From the cell containing the given text, extract its center point as [x, y] coordinate. 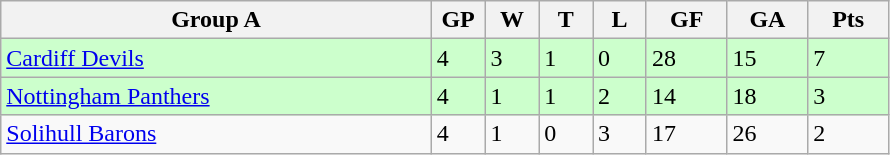
GP [458, 20]
Nottingham Panthers [216, 96]
GF [686, 20]
17 [686, 134]
L [620, 20]
T [566, 20]
15 [768, 58]
GA [768, 20]
18 [768, 96]
Solihull Barons [216, 134]
Pts [848, 20]
14 [686, 96]
26 [768, 134]
7 [848, 58]
W [512, 20]
Group A [216, 20]
Cardiff Devils [216, 58]
28 [686, 58]
